For the text-containing cell, return its midpoint in [X, Y] coordinate format. 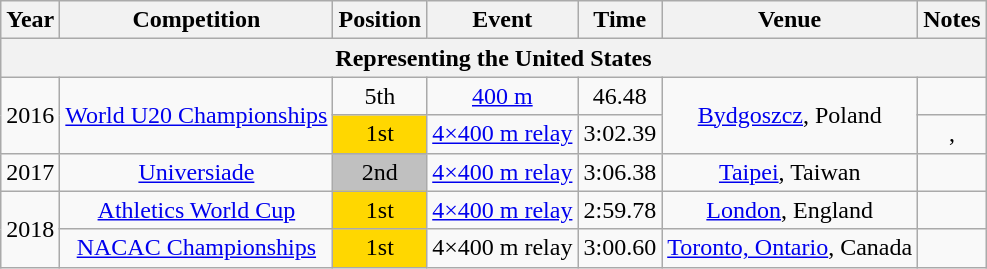
NACAC Championships [196, 248]
2016 [30, 115]
Universiade [196, 172]
Competition [196, 20]
Athletics World Cup [196, 210]
Taipei, Taiwan [790, 172]
, [952, 134]
Toronto, Ontario, Canada [790, 248]
3:02.39 [620, 134]
2018 [30, 229]
2017 [30, 172]
Position [380, 20]
World U20 Championships [196, 115]
London, England [790, 210]
Time [620, 20]
Notes [952, 20]
Year [30, 20]
Event [502, 20]
Bydgoszcz, Poland [790, 115]
3:06.38 [620, 172]
Venue [790, 20]
2nd [380, 172]
2:59.78 [620, 210]
Representing the United States [494, 58]
400 m [502, 96]
46.48 [620, 96]
5th [380, 96]
3:00.60 [620, 248]
